Search for the cell housing the specified text and yield its [X, Y] center coordinate. 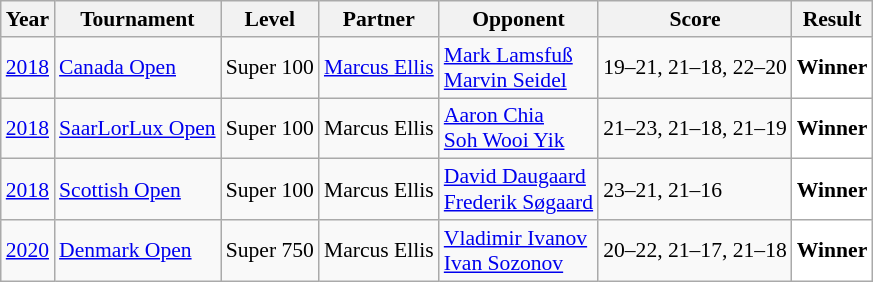
Aaron Chia Soh Wooi Yik [518, 128]
Mark Lamsfuß Marvin Seidel [518, 68]
19–21, 21–18, 22–20 [695, 68]
Super 750 [270, 250]
21–23, 21–18, 21–19 [695, 128]
Level [270, 19]
Denmark Open [138, 250]
Vladimir Ivanov Ivan Sozonov [518, 250]
23–21, 21–16 [695, 190]
Partner [379, 19]
Opponent [518, 19]
Scottish Open [138, 190]
Result [832, 19]
Tournament [138, 19]
Year [28, 19]
SaarLorLux Open [138, 128]
Canada Open [138, 68]
David Daugaard Frederik Søgaard [518, 190]
Score [695, 19]
2020 [28, 250]
20–22, 21–17, 21–18 [695, 250]
